Capture the cell that displays the provided text and extract its [x, y] central coordinate. 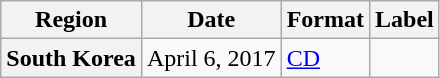
April 6, 2017 [211, 58]
Label [404, 20]
Region [72, 20]
South Korea [72, 58]
Format [325, 20]
Date [211, 20]
CD [325, 58]
